Capture the cell that displays the provided text and extract its [x, y] central coordinate. 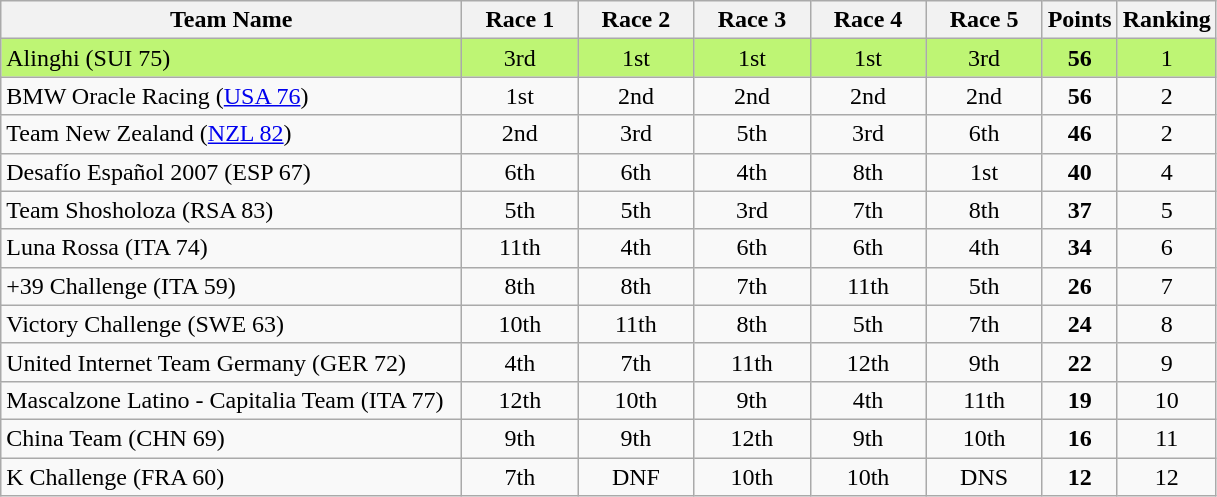
Team Shosholoza (RSA 83) [232, 210]
DNF [636, 477]
16 [1080, 438]
4 [1166, 172]
8 [1166, 324]
Race 4 [868, 20]
Mascalzone Latino - Capitalia Team (ITA 77) [232, 400]
34 [1080, 248]
Team New Zealand (NZL 82) [232, 134]
K Challenge (FRA 60) [232, 477]
37 [1080, 210]
11 [1166, 438]
1 [1166, 58]
46 [1080, 134]
Points [1080, 20]
6 [1166, 248]
BMW Oracle Racing (USA 76) [232, 96]
United Internet Team Germany (GER 72) [232, 362]
26 [1080, 286]
Race 3 [752, 20]
10 [1166, 400]
Ranking [1166, 20]
Race 2 [636, 20]
Team Name [232, 20]
9 [1166, 362]
Race 5 [984, 20]
Desafío Español 2007 (ESP 67) [232, 172]
China Team (CHN 69) [232, 438]
Alinghi (SUI 75) [232, 58]
DNS [984, 477]
40 [1080, 172]
Race 1 [520, 20]
Luna Rossa (ITA 74) [232, 248]
7 [1166, 286]
24 [1080, 324]
19 [1080, 400]
5 [1166, 210]
+39 Challenge (ITA 59) [232, 286]
22 [1080, 362]
Victory Challenge (SWE 63) [232, 324]
